Output the (x, y) coordinate of the center of the cell containing the given text.  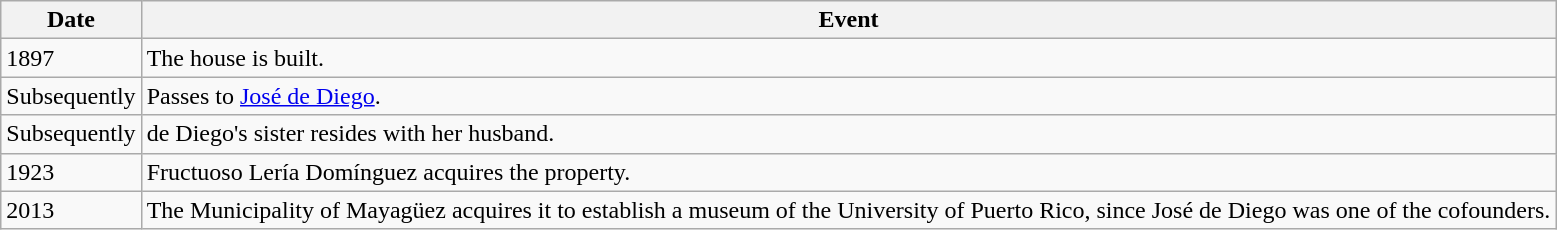
The house is built. (848, 58)
Event (848, 20)
Fructuoso Lería Domínguez acquires the property. (848, 172)
Passes to José de Diego. (848, 96)
1897 (71, 58)
1923 (71, 172)
The Municipality of Mayagüez acquires it to establish a museum of the University of Puerto Rico, since José de Diego was one of the cofounders. (848, 210)
2013 (71, 210)
Date (71, 20)
de Diego's sister resides with her husband. (848, 134)
